Determine the (x, y) coordinate at the center of the cell enclosing the given text.  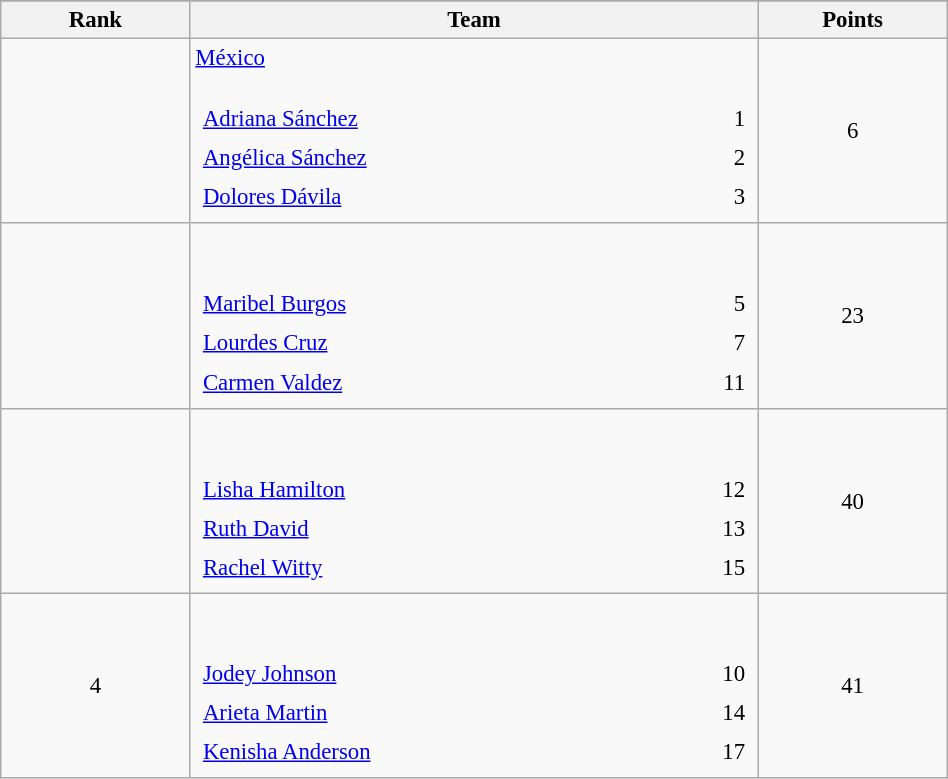
13 (702, 528)
Angélica Sánchez (443, 158)
15 (702, 567)
Jodey Johnson 10 Arieta Martin 14 Kenisha Anderson 17 (474, 686)
41 (852, 686)
4 (96, 686)
12 (702, 489)
Maribel Burgos 5 Lourdes Cruz 7 Carmen Valdez 11 (474, 316)
7 (704, 343)
10 (708, 673)
11 (704, 382)
Maribel Burgos (426, 304)
Lourdes Cruz (426, 343)
3 (721, 197)
17 (708, 752)
23 (852, 316)
Points (852, 20)
2 (721, 158)
Jodey Johnson (430, 673)
40 (852, 500)
6 (852, 132)
Arieta Martin (430, 713)
Carmen Valdez (426, 382)
Lisha Hamilton 12 Ruth David 13 Rachel Witty 15 (474, 500)
14 (708, 713)
Rachel Witty (424, 567)
Dolores Dávila (443, 197)
Kenisha Anderson (430, 752)
5 (704, 304)
Adriana Sánchez (443, 119)
Lisha Hamilton (424, 489)
Team (474, 20)
1 (721, 119)
Ruth David (424, 528)
Rank (96, 20)
México Adriana Sánchez 1 Angélica Sánchez 2 Dolores Dávila 3 (474, 132)
